Scan for the cell matching the given text and deliver its [X, Y] coordinate at center. 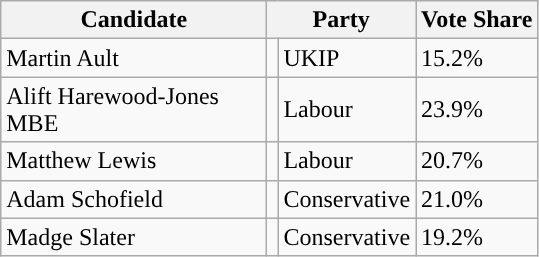
15.2% [477, 58]
19.2% [477, 237]
Alift Harewood-Jones MBE [134, 110]
Martin Ault [134, 58]
Madge Slater [134, 237]
21.0% [477, 199]
Vote Share [477, 20]
Adam Schofield [134, 199]
23.9% [477, 110]
Party [342, 20]
Candidate [134, 20]
UKIP [347, 58]
Matthew Lewis [134, 161]
20.7% [477, 161]
